Pinpoint the cell where the given text exists, returning its [X, Y] midpoint coordinate. 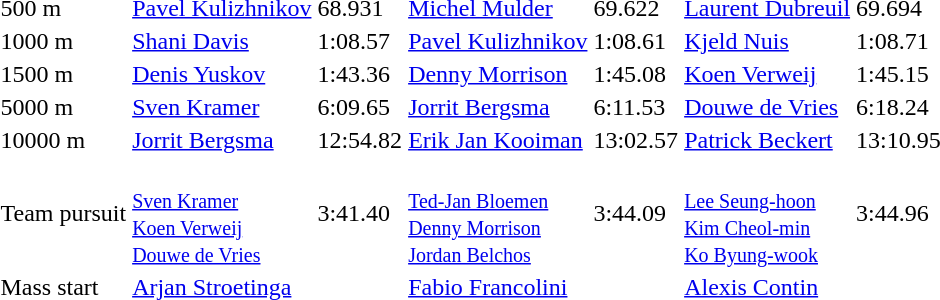
6:11.53 [636, 107]
1:08.61 [636, 41]
Ted-Jan BloemenDenny MorrisonJordan Belchos [498, 214]
Pavel Kulizhnikov [498, 41]
Patrick Beckert [768, 140]
6:09.65 [360, 107]
Denny Morrison [498, 74]
Denis Yuskov [222, 74]
Sven Kramer [222, 107]
Lee Seung-hoonKim Cheol-minKo Byung-wook [768, 214]
3:44.09 [636, 214]
Sven KramerKoen VerweijDouwe de Vries [222, 214]
12:54.82 [360, 140]
Douwe de Vries [768, 107]
Koen Verweij [768, 74]
1:43.36 [360, 74]
1:08.57 [360, 41]
3:41.40 [360, 214]
13:02.57 [636, 140]
Kjeld Nuis [768, 41]
Erik Jan Kooiman [498, 140]
Shani Davis [222, 41]
1:45.08 [636, 74]
